Detect which cell encompasses the target text, then output its (x, y) center coordinate. 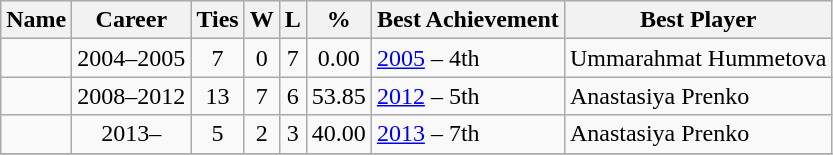
Career (132, 20)
W (262, 20)
2005 – 4th (468, 58)
Best Achievement (468, 20)
0 (262, 58)
40.00 (338, 134)
3 (292, 134)
2 (262, 134)
13 (218, 96)
2004–2005 (132, 58)
Ties (218, 20)
Ummarahmat Hummetova (698, 58)
Name (36, 20)
2008–2012 (132, 96)
6 (292, 96)
53.85 (338, 96)
2013– (132, 134)
5 (218, 134)
2012 – 5th (468, 96)
% (338, 20)
Best Player (698, 20)
L (292, 20)
0.00 (338, 58)
2013 – 7th (468, 134)
